Return the [x, y] coordinate for the center point of the cell that contains the specified text.  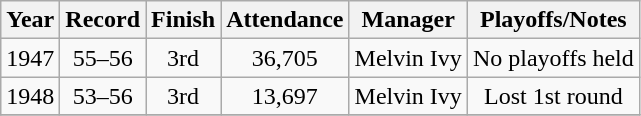
36,705 [285, 58]
13,697 [285, 96]
No playoffs held [553, 58]
1947 [30, 58]
Playoffs/Notes [553, 20]
Manager [408, 20]
1948 [30, 96]
Finish [184, 20]
Year [30, 20]
53–56 [103, 96]
Record [103, 20]
Lost 1st round [553, 96]
55–56 [103, 58]
Attendance [285, 20]
